Identify which cell holds the provided text, then report its (x, y) central coordinate. 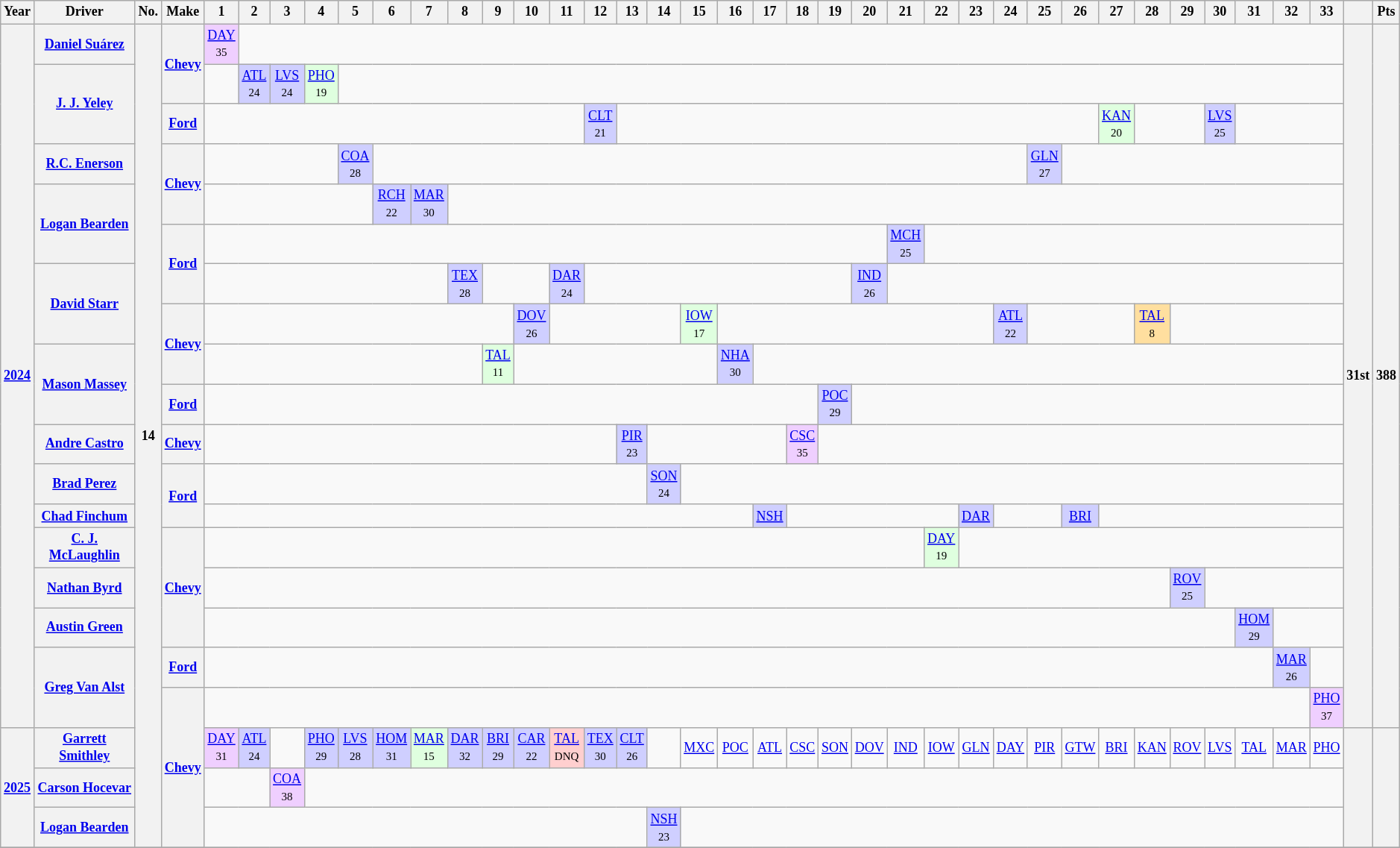
CSC (802, 748)
POC (736, 748)
MAR15 (429, 748)
HOM29 (1254, 627)
Mason Massey (84, 383)
32 (1292, 12)
KAN20 (1117, 124)
31st (1358, 376)
Chad Finchum (84, 516)
SON (835, 748)
30 (1220, 12)
BRI29 (498, 748)
3 (288, 12)
GTW (1080, 748)
20 (869, 12)
POC29 (835, 404)
PHO19 (321, 84)
DOV (869, 748)
PIR23 (632, 445)
ATL (769, 748)
ROV25 (1187, 588)
1 (221, 12)
8 (465, 12)
NSH (769, 516)
NHA30 (736, 364)
COA28 (355, 164)
MAR26 (1292, 668)
Austin Green (84, 627)
TAL (1254, 748)
DAY19 (942, 547)
2025 (18, 788)
IND26 (869, 284)
NSH23 (663, 828)
Greg Van Alst (84, 688)
17 (769, 12)
33 (1327, 12)
Brad Perez (84, 484)
LVS24 (288, 84)
TAL8 (1152, 324)
12 (600, 12)
13 (632, 12)
CAR22 (532, 748)
Carson Hocevar (84, 788)
31 (1254, 12)
DOV26 (532, 324)
27 (1117, 12)
TEX30 (600, 748)
4 (321, 12)
IND (906, 748)
Andre Castro (84, 445)
Daniel Suárez (84, 44)
SON24 (663, 484)
IOW (942, 748)
MAR30 (429, 204)
RCH22 (392, 204)
16 (736, 12)
2 (254, 12)
9 (498, 12)
Driver (84, 12)
10 (532, 12)
11 (567, 12)
HOM31 (392, 748)
MXC (699, 748)
DAY35 (221, 44)
Year (18, 12)
Nathan Byrd (84, 588)
DAR32 (465, 748)
PHO29 (321, 748)
C. J. McLaughlin (84, 547)
DAR (977, 516)
ATL22 (1010, 324)
GLN (977, 748)
ROV (1187, 748)
KAN (1152, 748)
CSC35 (802, 445)
IOW17 (699, 324)
PHO (1327, 748)
15 (699, 12)
TALDNQ (567, 748)
LVS28 (355, 748)
COA38 (288, 788)
DAR24 (567, 284)
2024 (18, 376)
24 (1010, 12)
28 (1152, 12)
J. J. Yeley (84, 104)
MAR (1292, 748)
7 (429, 12)
23 (977, 12)
25 (1044, 12)
5 (355, 12)
22 (942, 12)
PHO37 (1327, 708)
Garrett Smithley (84, 748)
21 (906, 12)
18 (802, 12)
29 (1187, 12)
TEX28 (465, 284)
LVS25 (1220, 124)
CLT21 (600, 124)
26 (1080, 12)
Pts (1387, 12)
GLN27 (1044, 164)
CLT26 (632, 748)
6 (392, 12)
Make (183, 12)
388 (1387, 376)
David Starr (84, 304)
DAY (1010, 748)
PIR (1044, 748)
R.C. Enerson (84, 164)
LVS (1220, 748)
TAL11 (498, 364)
No. (148, 12)
19 (835, 12)
DAY31 (221, 748)
MCH25 (906, 244)
